Detect which cell encompasses the target text, then output its (X, Y) center coordinate. 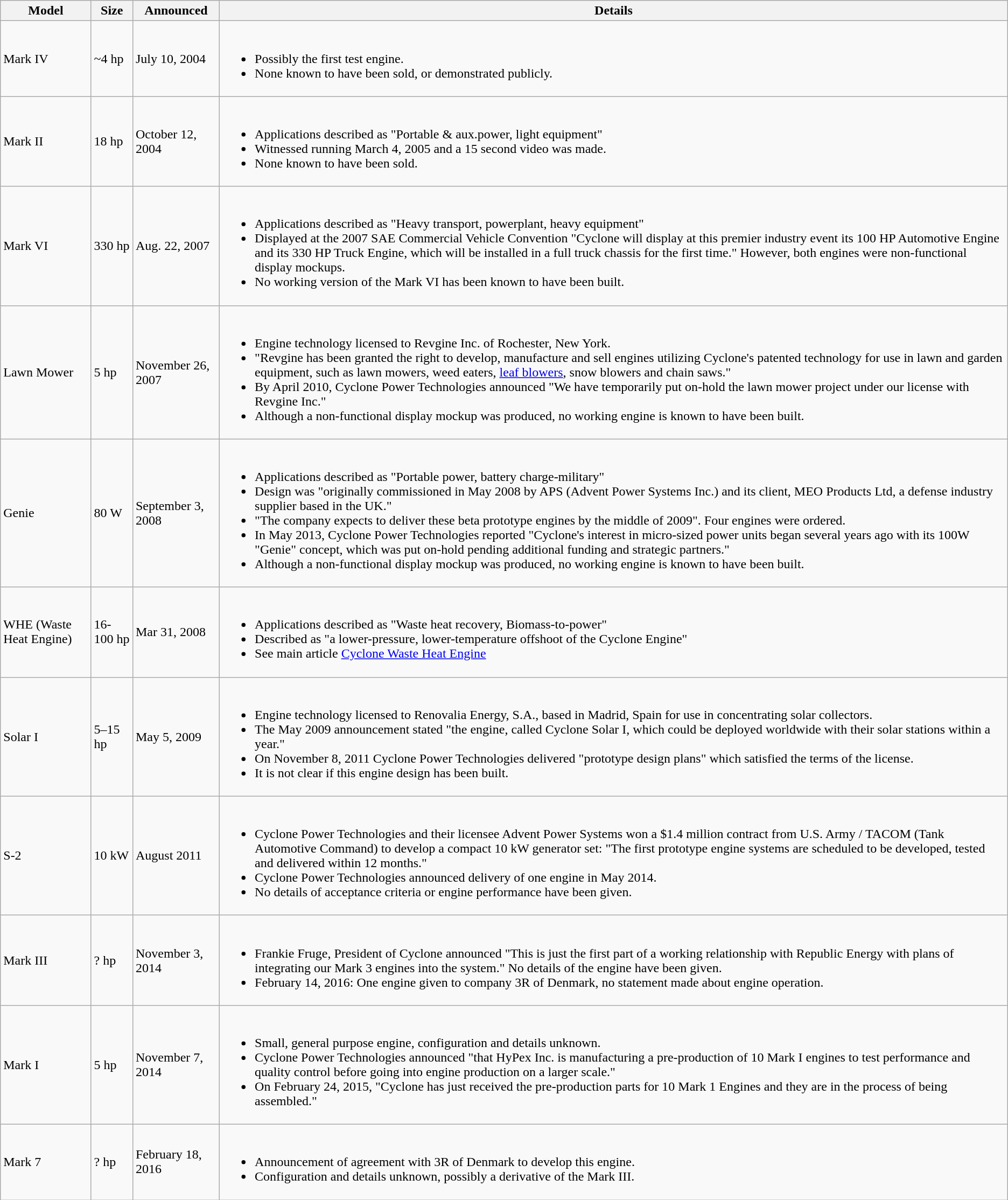
5–15 hp (112, 737)
Possibly the first test engine.None known to have been sold, or demonstrated publicly. (614, 59)
Announcement of agreement with 3R of Denmark to develop this engine.Configuration and details unknown, possibly a derivative of the Mark III. (614, 1162)
Lawn Mower (46, 372)
February 18, 2016 (176, 1162)
Genie (46, 513)
330 hp (112, 246)
10 kW (112, 855)
November 3, 2014 (176, 960)
16-100 hp (112, 632)
October 12, 2004 (176, 141)
80 W (112, 513)
Solar I (46, 737)
Details (614, 11)
Model (46, 11)
September 3, 2008 (176, 513)
Mark VI (46, 246)
November 7, 2014 (176, 1064)
Aug. 22, 2007 (176, 246)
~4 hp (112, 59)
August 2011 (176, 855)
WHE (Waste Heat Engine) (46, 632)
Mark III (46, 960)
Mark I (46, 1064)
November 26, 2007 (176, 372)
Mark II (46, 141)
18 hp (112, 141)
July 10, 2004 (176, 59)
Announced (176, 11)
May 5, 2009 (176, 737)
Mark 7 (46, 1162)
Mark IV (46, 59)
Mar 31, 2008 (176, 632)
Size (112, 11)
S-2 (46, 855)
